Detect which cell encompasses the target text, then output its [X, Y] center coordinate. 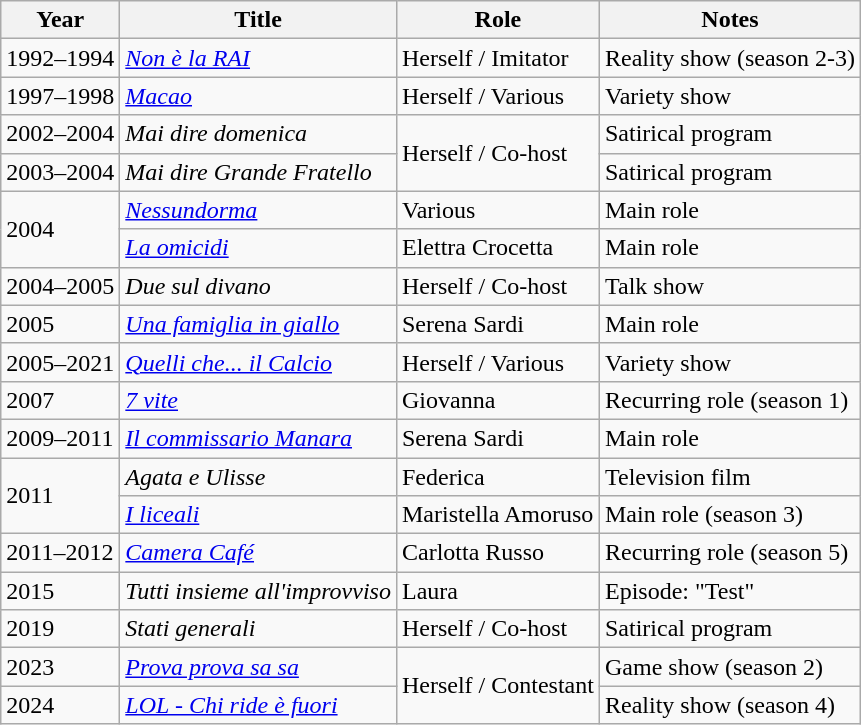
Non è la RAI [258, 58]
Various [498, 210]
I liceali [258, 515]
2024 [60, 705]
2009–2011 [60, 438]
1997–1998 [60, 96]
Mai dire Grande Fratello [258, 172]
Mai dire domenica [258, 134]
Recurring role (season 5) [730, 553]
Quelli che... il Calcio [258, 362]
Television film [730, 477]
2015 [60, 591]
Notes [730, 20]
Giovanna [498, 400]
Stati generali [258, 629]
2005–2021 [60, 362]
Macao [258, 96]
Laura [498, 591]
Elettra Crocetta [498, 248]
2004–2005 [60, 286]
Herself / Imitator [498, 58]
Federica [498, 477]
2019 [60, 629]
Due sul divano [258, 286]
Title [258, 20]
1992–1994 [60, 58]
LOL - Chi ride è fuori [258, 705]
Una famiglia in giallo [258, 324]
2005 [60, 324]
Maristella Amoruso [498, 515]
2003–2004 [60, 172]
2011–2012 [60, 553]
Camera Café [258, 553]
Talk show [730, 286]
La omicidi [258, 248]
2004 [60, 229]
Herself / Contestant [498, 686]
Reality show (season 2-3) [730, 58]
Reality show (season 4) [730, 705]
Agata e Ulisse [258, 477]
2023 [60, 667]
Year [60, 20]
Recurring role (season 1) [730, 400]
Carlotta Russo [498, 553]
Episode: "Test" [730, 591]
Role [498, 20]
7 vite [258, 400]
Game show (season 2) [730, 667]
2007 [60, 400]
Tutti insieme all'improvviso [258, 591]
Prova prova sa sa [258, 667]
Nessundorma [258, 210]
Il commissario Manara [258, 438]
Main role (season 3) [730, 515]
2011 [60, 496]
2002–2004 [60, 134]
